Extract the (X, Y) coordinate from the center of the cell holding the provided text.  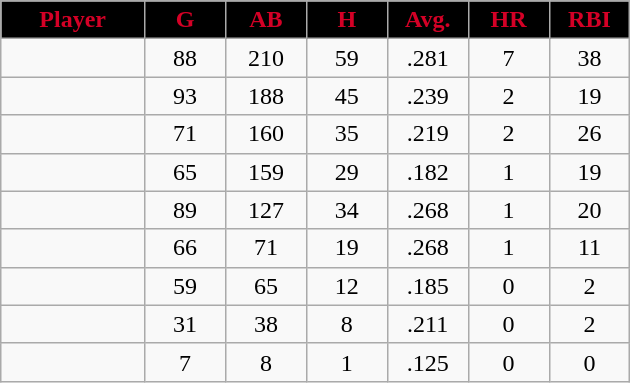
210 (266, 58)
45 (346, 96)
Avg. (428, 20)
34 (346, 210)
159 (266, 172)
127 (266, 210)
.211 (428, 324)
88 (186, 58)
26 (590, 134)
188 (266, 96)
.239 (428, 96)
.219 (428, 134)
.182 (428, 172)
H (346, 20)
.185 (428, 286)
12 (346, 286)
.125 (428, 362)
20 (590, 210)
89 (186, 210)
11 (590, 248)
RBI (590, 20)
Player (73, 20)
160 (266, 134)
31 (186, 324)
G (186, 20)
HR (508, 20)
35 (346, 134)
93 (186, 96)
.281 (428, 58)
66 (186, 248)
29 (346, 172)
AB (266, 20)
